Detect which cell encompasses the target text, then output its [X, Y] center coordinate. 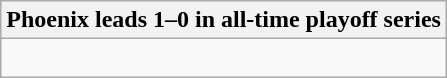
Phoenix leads 1–0 in all-time playoff series [224, 20]
